Provide the (x, y) coordinate of the cell's center where the given text is located.  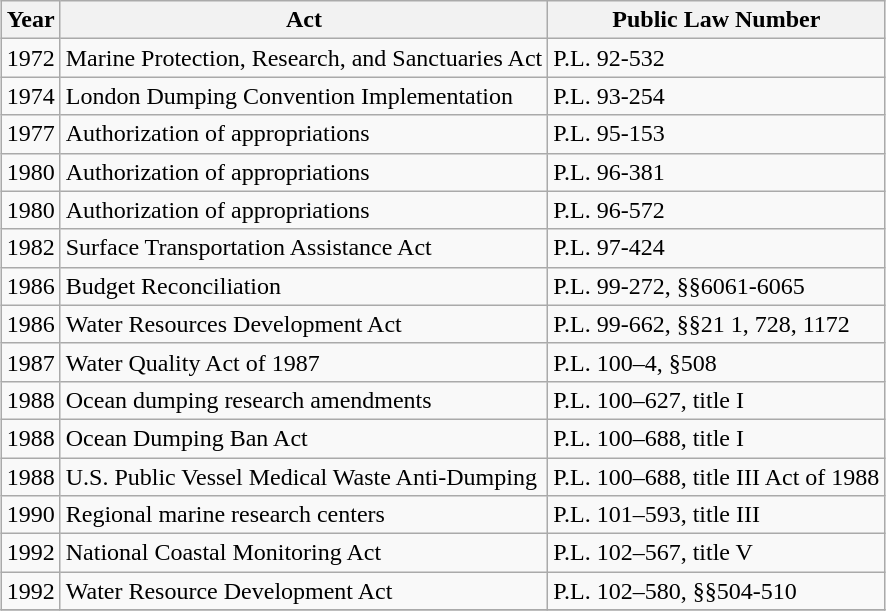
P.L. 96-381 (716, 172)
1987 (30, 362)
Water Quality Act of 1987 (304, 362)
P.L. 99-662, §§21 1, 728, 1172 (716, 324)
1982 (30, 248)
P.L. 100–688, title III Act of 1988 (716, 477)
P.L. 100–627, title I (716, 400)
Ocean dumping research amendments (304, 400)
P.L. 100–688, title I (716, 438)
National Coastal Monitoring Act (304, 553)
1974 (30, 96)
P.L. 95-153 (716, 134)
Act (304, 20)
U.S. Public Vessel Medical Waste Anti-Dumping (304, 477)
P.L. 102–567, title V (716, 553)
P.L. 97-424 (716, 248)
Budget Reconciliation (304, 286)
P.L. 92-532 (716, 58)
P.L. 101–593, title III (716, 515)
Year (30, 20)
P.L. 99-272, §§6061-6065 (716, 286)
P.L. 102–580, §§504-510 (716, 591)
P.L. 93-254 (716, 96)
Water Resource Development Act (304, 591)
1977 (30, 134)
P.L. 96-572 (716, 210)
Marine Protection, Research, and Sanctuaries Act (304, 58)
1972 (30, 58)
London Dumping Convention Implementation (304, 96)
Water Resources Development Act (304, 324)
Public Law Number (716, 20)
1990 (30, 515)
Regional marine research centers (304, 515)
Surface Transportation Assistance Act (304, 248)
Ocean Dumping Ban Act (304, 438)
P.L. 100–4, §508 (716, 362)
